Provide the [X, Y] coordinate of the cell's center where the given text is located.  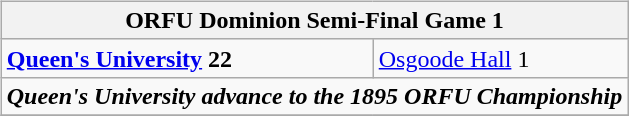
ORFU Dominion Semi-Final Game 1 [314, 20]
Osgoode Hall 1 [500, 58]
Queen's University advance to the 1895 ORFU Championship [314, 96]
Queen's University 22 [187, 58]
